Identify which cell holds the provided text, then report its (X, Y) central coordinate. 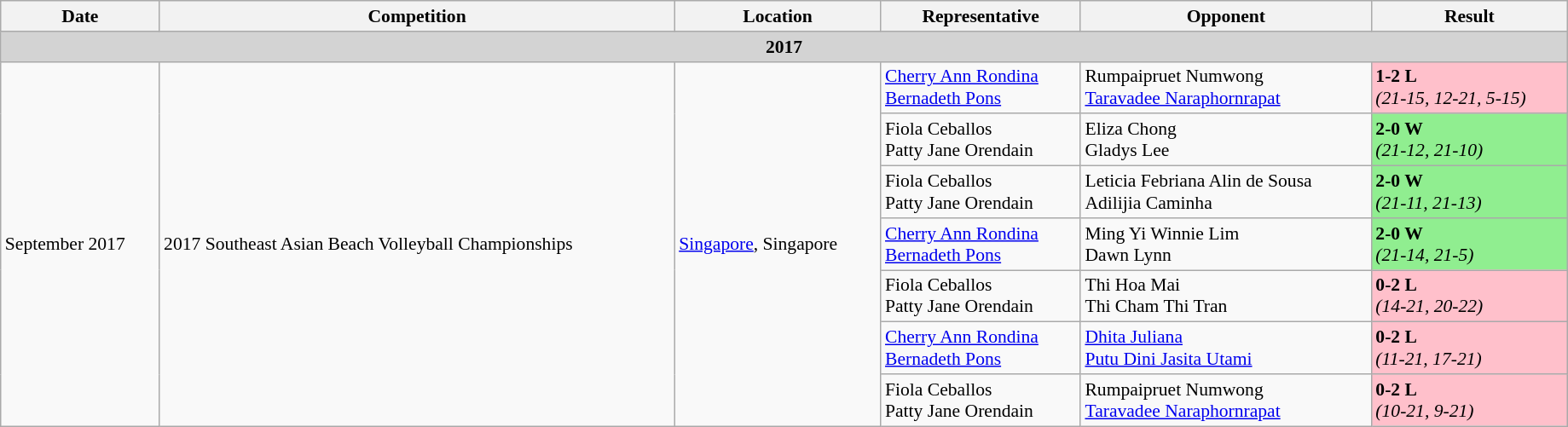
Ming Yi Winnie Lim Dawn Lynn (1226, 244)
2-0 W (21-11, 21-13) (1469, 193)
0-2 L (10-21, 9-21) (1469, 401)
Eliza Chong Gladys Lee (1226, 140)
0-2 L (14-21, 20-22) (1469, 297)
Representative (981, 16)
Leticia Febriana Alin de Sousa Adilijia Caminha (1226, 193)
Competition (417, 16)
1-2 L (21-15, 12-21, 5-15) (1469, 87)
Date (80, 16)
2017 (784, 47)
2-0 W (21-14, 21-5) (1469, 244)
Location (778, 16)
September 2017 (80, 244)
Thi Hoa Mai Thi Cham Thi Tran (1226, 297)
Dhita Juliana Putu Dini Jasita Utami (1226, 348)
Singapore, Singapore (778, 244)
0-2 L (11-21, 17-21) (1469, 348)
2-0 W (21-12, 21-10) (1469, 140)
Result (1469, 16)
2017 Southeast Asian Beach Volleyball Championships (417, 244)
Opponent (1226, 16)
